Output the [x, y] coordinate of the center of the cell containing the given text.  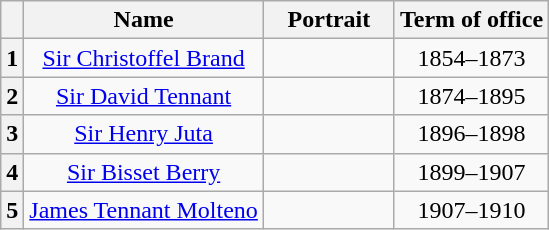
1899–1907 [471, 172]
James Tennant Molteno [144, 210]
Sir Bisset Berry [144, 172]
Portrait [328, 20]
Name [144, 20]
3 [12, 134]
1896–1898 [471, 134]
5 [12, 210]
1874–1895 [471, 96]
Term of office [471, 20]
Sir Henry Juta [144, 134]
Sir Christoffel Brand [144, 58]
2 [12, 96]
1854–1873 [471, 58]
1 [12, 58]
4 [12, 172]
1907–1910 [471, 210]
Sir David Tennant [144, 96]
